Capture the cell that displays the provided text and extract its (X, Y) central coordinate. 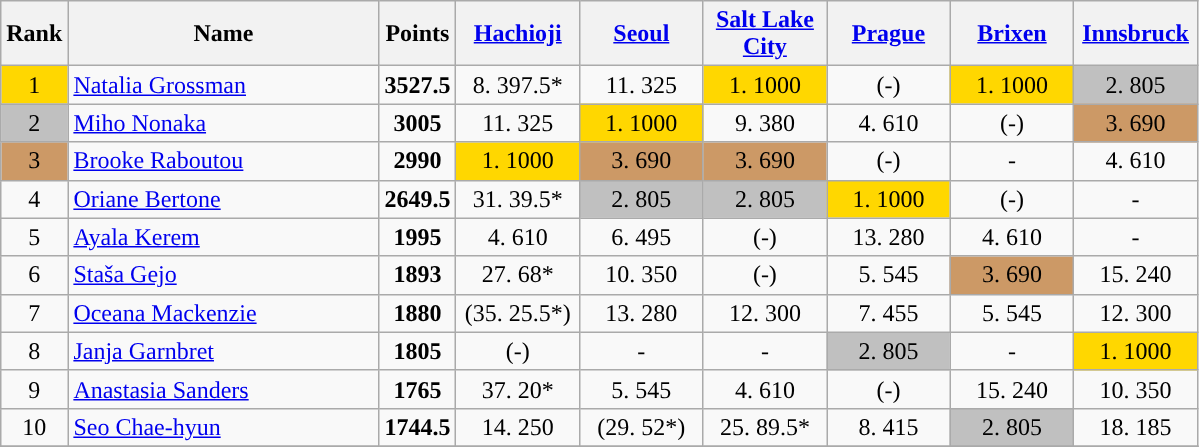
Innsbruck (1136, 34)
7. 455 (889, 313)
9. 380 (765, 123)
1893 (418, 275)
2990 (418, 161)
7 (34, 313)
2649.5 (418, 199)
Prague (889, 34)
Points (418, 34)
1 (34, 85)
Natalia Grossman (224, 85)
8. 415 (889, 427)
Name (224, 34)
Miho Nonaka (224, 123)
2 (34, 123)
6. 495 (642, 237)
Salt Lake City (765, 34)
3527.5 (418, 85)
Ayala Kerem (224, 237)
Oceana Mackenzie (224, 313)
(35. 25.5*) (518, 313)
3005 (418, 123)
5 (34, 237)
25. 89.5* (765, 427)
14. 250 (518, 427)
4 (34, 199)
9 (34, 389)
Rank (34, 34)
1765 (418, 389)
6 (34, 275)
Staša Gejo (224, 275)
Hachioji (518, 34)
3 (34, 161)
Seo Chae-hyun (224, 427)
Brixen (1012, 34)
31. 39.5* (518, 199)
8. 397.5* (518, 85)
Seoul (642, 34)
1880 (418, 313)
1805 (418, 351)
Brooke Raboutou (224, 161)
(29. 52*) (642, 427)
37. 20* (518, 389)
8 (34, 351)
27. 68* (518, 275)
1995 (418, 237)
Janja Garnbret (224, 351)
10 (34, 427)
18. 185 (1136, 427)
1744.5 (418, 427)
Oriane Bertone (224, 199)
Anastasia Sanders (224, 389)
